Return the (x, y) coordinate for the center point of the cell that contains the specified text.  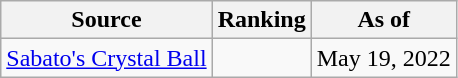
Ranking (262, 20)
Sabato's Crystal Ball (106, 58)
Source (106, 20)
As of (384, 20)
May 19, 2022 (384, 58)
